Return (X, Y) of the center of cell containing provided text 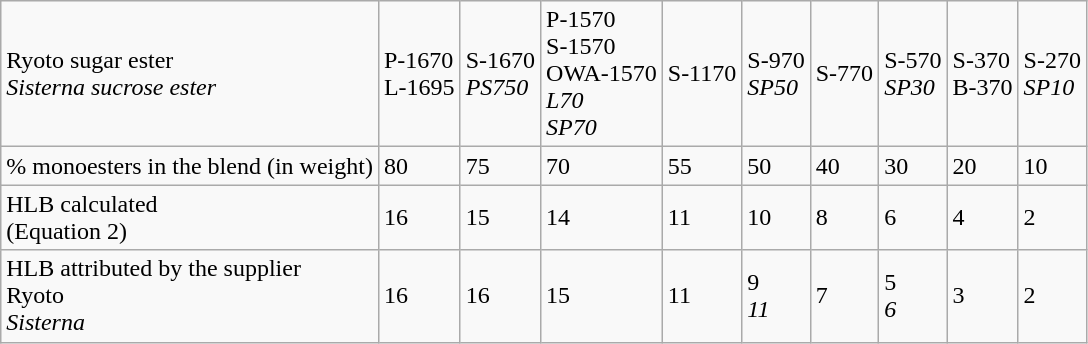
50 (776, 166)
Ryoto sugar esterSisterna sucrose ester (190, 74)
3 (982, 296)
S-1670PS750 (500, 74)
HLB calculated(Equation 2) (190, 218)
56 (913, 296)
7 (844, 296)
80 (419, 166)
40 (844, 166)
S-970SP50 (776, 74)
4 (982, 218)
HLB attributed by the supplierRyotoSisterna (190, 296)
8 (844, 218)
75 (500, 166)
S-770 (844, 74)
14 (602, 218)
P-1670L-1695 (419, 74)
S-270SP10 (1052, 74)
S-1170 (702, 74)
S-570SP30 (913, 74)
P-1570S-1570OWA-1570L70SP70 (602, 74)
911 (776, 296)
6 (913, 218)
55 (702, 166)
% monoesters in the blend (in weight) (190, 166)
70 (602, 166)
20 (982, 166)
30 (913, 166)
S-370B-370 (982, 74)
